Detect which cell encompasses the target text, then output its (x, y) center coordinate. 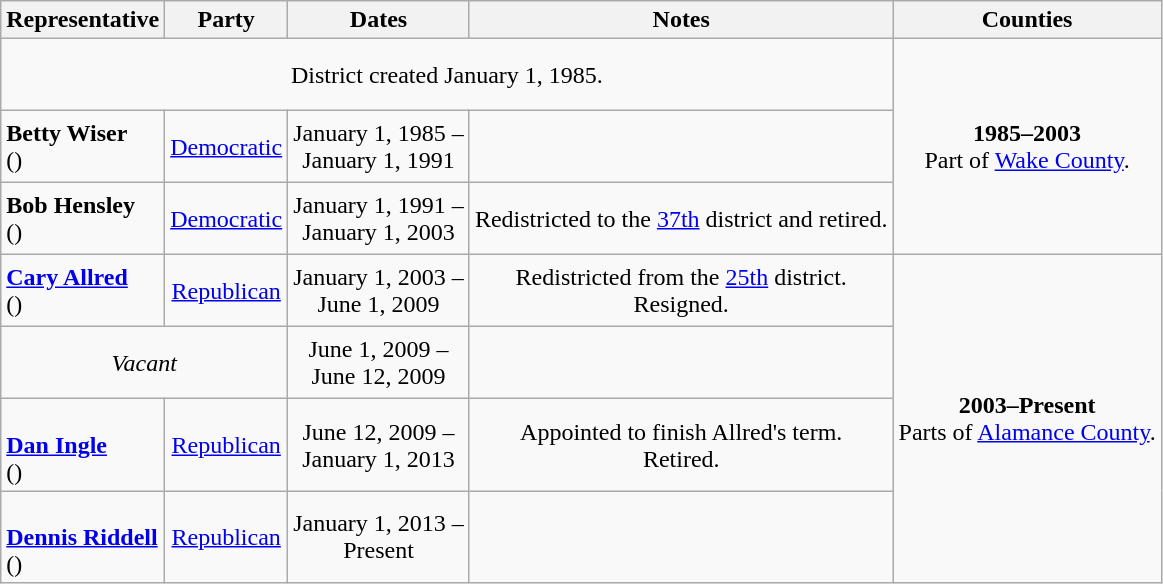
Representative (83, 20)
January 1, 1985 – January 1, 1991 (379, 147)
Redistricted from the 25th district. Resigned. (681, 291)
June 1, 2009 – June 12, 2009 (379, 363)
2003–Present Parts of Alamance County. (1027, 419)
Betty Wiser() (83, 147)
Dennis Riddell() (83, 537)
Counties (1027, 20)
Cary Allred() (83, 291)
June 12, 2009 – January 1, 2013 (379, 445)
January 1, 1991 – January 1, 2003 (379, 219)
Redistricted to the 37th district and retired. (681, 219)
Party (226, 20)
Appointed to finish Allred's term. Retired. (681, 445)
1985–2003 Part of Wake County. (1027, 147)
January 1, 2013 – Present (379, 537)
Vacant (144, 363)
January 1, 2003 – June 1, 2009 (379, 291)
Dan Ingle() (83, 445)
District created January 1, 1985. (447, 75)
Notes (681, 20)
Dates (379, 20)
Bob Hensley() (83, 219)
